Output the [X, Y] coordinate of the center of the cell containing the given text.  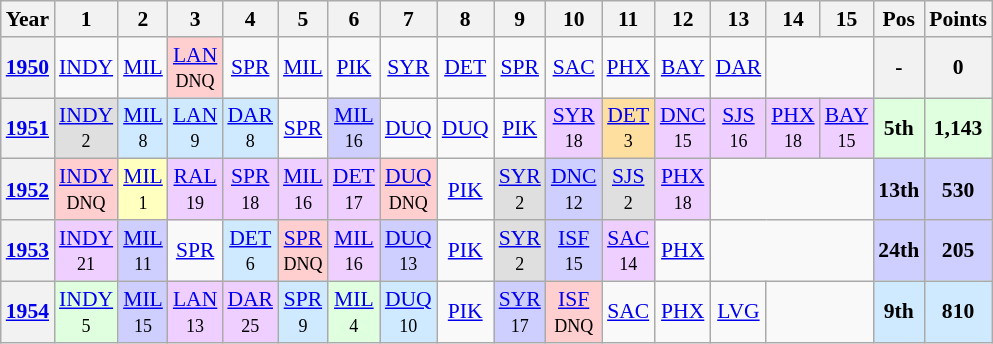
LAN13 [195, 312]
1951 [28, 128]
LANDNQ [195, 68]
DNC15 [683, 128]
10 [574, 19]
INDYDNQ [86, 190]
5 [303, 19]
Pos [898, 19]
DUQ13 [408, 250]
SAC14 [628, 250]
DET17 [354, 190]
SPR18 [250, 190]
SPRDNQ [303, 250]
BAY15 [847, 128]
INDY2 [86, 128]
2 [143, 19]
DAR [739, 68]
MIL11 [143, 250]
SYR17 [520, 312]
RAL19 [195, 190]
1,143 [958, 128]
SYR18 [574, 128]
MIL15 [143, 312]
1954 [28, 312]
SYR [408, 68]
SJS16 [739, 128]
15 [847, 19]
9th [898, 312]
1952 [28, 190]
Year [28, 19]
LVG [739, 312]
DUQDNQ [408, 190]
1 [86, 19]
MIL4 [354, 312]
24th [898, 250]
530 [958, 190]
INDY21 [86, 250]
8 [466, 19]
MIL8 [143, 128]
205 [958, 250]
DET3 [628, 128]
BAY [683, 68]
DAR25 [250, 312]
ISFDNQ [574, 312]
11 [628, 19]
INDY [86, 68]
4 [250, 19]
DNC12 [574, 190]
1953 [28, 250]
DAR8 [250, 128]
- [898, 68]
DET [466, 68]
9 [520, 19]
Points [958, 19]
14 [792, 19]
INDY5 [86, 312]
810 [958, 312]
LAN9 [195, 128]
SJS2 [628, 190]
ISF15 [574, 250]
MIL1 [143, 190]
13th [898, 190]
0 [958, 68]
6 [354, 19]
SPR9 [303, 312]
12 [683, 19]
5th [898, 128]
DET6 [250, 250]
DUQ10 [408, 312]
13 [739, 19]
7 [408, 19]
1950 [28, 68]
3 [195, 19]
